Detect which cell encompasses the target text, then output its [X, Y] center coordinate. 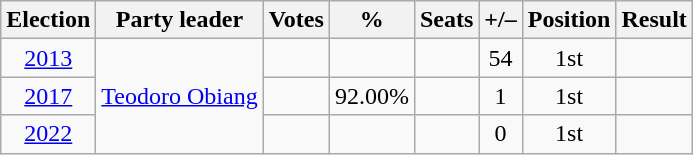
2013 [48, 58]
0 [500, 134]
Election [48, 20]
Votes [296, 20]
54 [500, 58]
2017 [48, 96]
Teodoro Obiang [180, 96]
2022 [48, 134]
Party leader [180, 20]
+/– [500, 20]
1 [500, 96]
% [372, 20]
92.00% [372, 96]
Seats [446, 20]
Position [569, 20]
Result [654, 20]
